Identify which cell holds the provided text, then report its [x, y] central coordinate. 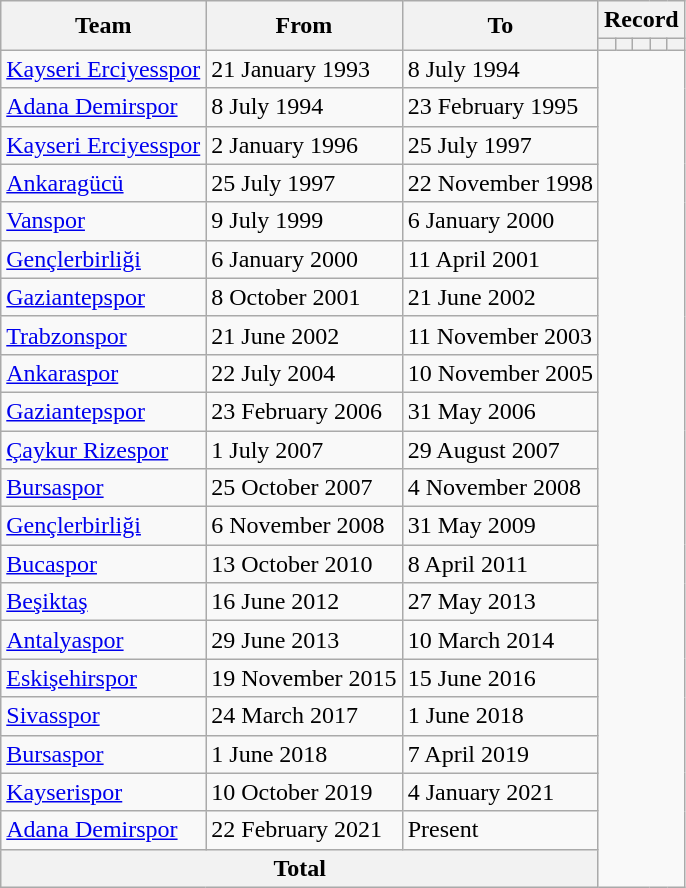
21 January 1993 [304, 69]
To [500, 26]
22 November 1998 [500, 183]
Antalyaspor [104, 640]
10 October 2019 [304, 792]
From [304, 26]
Bucaspor [104, 564]
11 April 2001 [500, 259]
Record [641, 20]
31 May 2009 [500, 526]
15 June 2016 [500, 678]
Çaykur Rizespor [104, 449]
Sivasspor [104, 716]
10 March 2014 [500, 640]
10 November 2005 [500, 373]
22 February 2021 [304, 830]
6 November 2008 [304, 526]
4 January 2021 [500, 792]
Eskişehirspor [104, 678]
Kayserispor [104, 792]
29 August 2007 [500, 449]
31 May 2006 [500, 411]
16 June 2012 [304, 602]
25 October 2007 [304, 488]
Trabzonspor [104, 335]
22 July 2004 [304, 373]
9 July 1999 [304, 221]
2 January 1996 [304, 145]
Total [300, 868]
13 October 2010 [304, 564]
27 May 2013 [500, 602]
24 March 2017 [304, 716]
29 June 2013 [304, 640]
1 July 2007 [304, 449]
Ankaragücü [104, 183]
19 November 2015 [304, 678]
4 November 2008 [500, 488]
Team [104, 26]
8 April 2011 [500, 564]
7 April 2019 [500, 754]
11 November 2003 [500, 335]
23 February 1995 [500, 107]
8 October 2001 [304, 297]
Present [500, 830]
Beşiktaş [104, 602]
23 February 2006 [304, 411]
Vanspor [104, 221]
Ankaraspor [104, 373]
